From the cell containing the given text, extract its center point as [X, Y] coordinate. 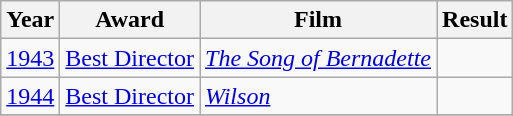
Result [475, 20]
Award [130, 20]
Year [30, 20]
Film [318, 20]
Wilson [318, 96]
1943 [30, 58]
1944 [30, 96]
The Song of Bernadette [318, 58]
